Locate the cell with the specified text and output its (X, Y) center coordinate. 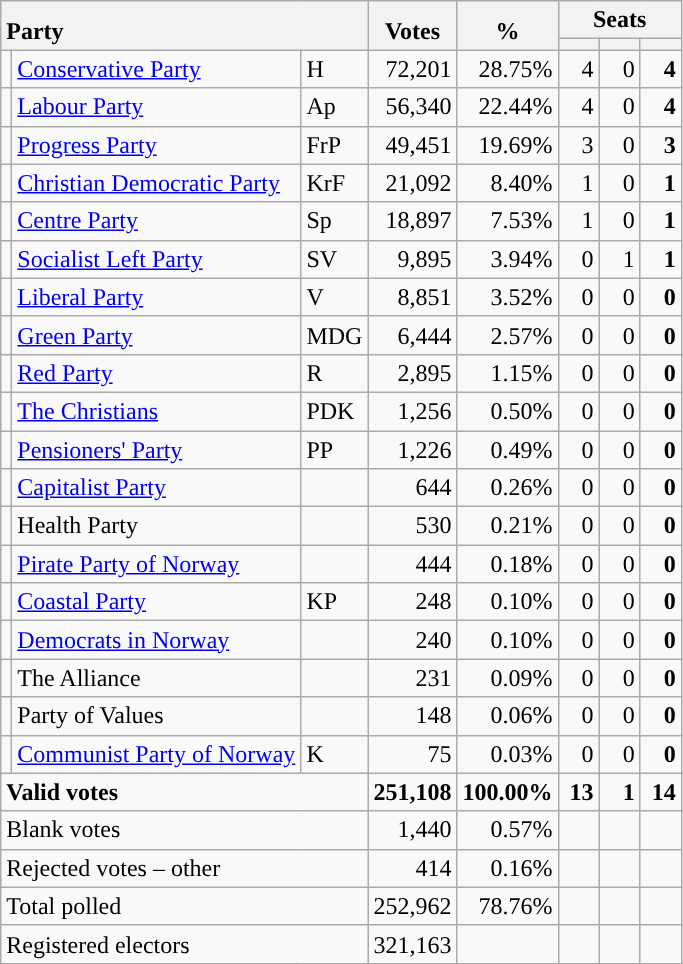
644 (412, 488)
K (334, 754)
2,895 (412, 373)
248 (412, 602)
R (334, 373)
21,092 (412, 183)
Health Party (156, 526)
148 (412, 716)
Socialist Left Party (156, 259)
Ap (334, 107)
H (334, 69)
0.57% (508, 830)
Liberal Party (156, 297)
Conservative Party (156, 69)
75 (412, 754)
Pirate Party of Norway (156, 564)
Capitalist Party (156, 488)
414 (412, 868)
14 (660, 792)
100.00% (508, 792)
Rejected votes – other (184, 868)
Seats (620, 20)
Christian Democratic Party (156, 183)
SV (334, 259)
3.52% (508, 297)
Red Party (156, 373)
0.21% (508, 526)
9,895 (412, 259)
0.06% (508, 716)
19.69% (508, 145)
Democrats in Norway (156, 640)
1,440 (412, 830)
Centre Party (156, 221)
78.76% (508, 906)
28.75% (508, 69)
V (334, 297)
PP (334, 449)
PDK (334, 411)
444 (412, 564)
Valid votes (184, 792)
0.26% (508, 488)
0.18% (508, 564)
Votes (412, 26)
2.57% (508, 335)
Party of Values (156, 716)
KrF (334, 183)
72,201 (412, 69)
0.49% (508, 449)
1,226 (412, 449)
Green Party (156, 335)
22.44% (508, 107)
0.03% (508, 754)
KP (334, 602)
Progress Party (156, 145)
56,340 (412, 107)
3.94% (508, 259)
8,851 (412, 297)
18,897 (412, 221)
Coastal Party (156, 602)
6,444 (412, 335)
0.50% (508, 411)
252,962 (412, 906)
Blank votes (184, 830)
13 (578, 792)
MDG (334, 335)
Pensioners' Party (156, 449)
% (508, 26)
The Christians (156, 411)
321,163 (412, 944)
251,108 (412, 792)
49,451 (412, 145)
Registered electors (184, 944)
7.53% (508, 221)
0.09% (508, 678)
The Alliance (156, 678)
Labour Party (156, 107)
8.40% (508, 183)
FrP (334, 145)
Communist Party of Norway (156, 754)
1,256 (412, 411)
231 (412, 678)
240 (412, 640)
Total polled (184, 906)
Party (184, 26)
Sp (334, 221)
0.16% (508, 868)
1.15% (508, 373)
530 (412, 526)
